Detect which cell encompasses the target text, then output its [x, y] center coordinate. 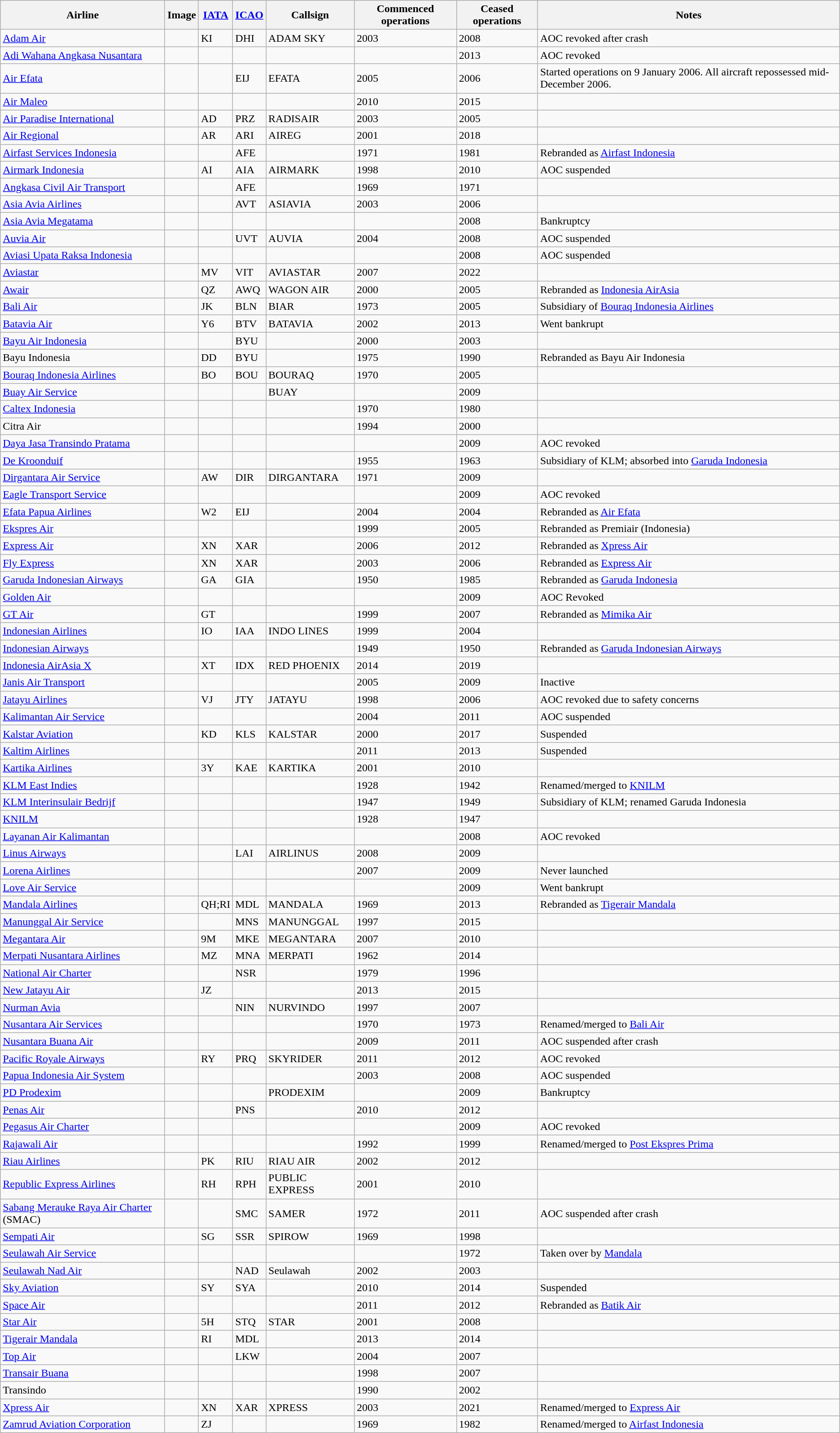
BUAY [311, 392]
Bayu Indonesia [83, 358]
Inactive [688, 682]
STAR [311, 1322]
Merpati Nusantara Airlines [83, 956]
Indonesian Airways [83, 648]
IDX [249, 665]
Y6 [215, 324]
Rebranded as Bayu Air Indonesia [688, 358]
Pacific Royale Airways [83, 1058]
RH [215, 1184]
Transair Buana [83, 1373]
Mandala Airlines [83, 905]
W2 [215, 511]
AOC Revoked [688, 597]
QZ [215, 290]
KALSTAR [311, 734]
Nusantara Buana Air [83, 1041]
Rebranded as Batik Air [688, 1305]
GT Air [83, 614]
AD [215, 119]
Riau Airlines [83, 1161]
Bali Air [83, 307]
Renamed/merged to Airfast Indonesia [688, 1424]
1979 [406, 973]
KAE [249, 768]
5H [215, 1322]
Rebranded as Xpress Air [688, 546]
Started operations on 9 January 2006. All aircraft repossessed mid-December 2006. [688, 78]
1996 [497, 973]
Citra Air [83, 426]
Buay Air Service [83, 392]
RPH [249, 1184]
Nusantara Air Services [83, 1024]
KLS [249, 734]
STQ [249, 1322]
Golden Air [83, 597]
Asia Avia Megatama [83, 221]
AOC revoked after crash [688, 38]
Dirgantara Air Service [83, 477]
SG [215, 1236]
VIT [249, 273]
DHI [249, 38]
Indonesian Airlines [83, 631]
JATAYU [311, 699]
BO [215, 375]
Seulawah [311, 1270]
MNA [249, 956]
BLN [249, 307]
Garuda Indonesian Airways [83, 580]
PNS [249, 1110]
Renamed/merged to Post Ekspres Prima [688, 1144]
Rebranded as Garuda Indonesian Airways [688, 648]
Rajawali Air [83, 1144]
Airfast Services Indonesia [83, 153]
XPRESS [311, 1407]
1992 [406, 1144]
Linus Airways [83, 853]
Caltex Indonesia [83, 409]
Space Air [83, 1305]
RIAU AIR [311, 1161]
Airline [83, 15]
Ekspres Air [83, 529]
Renamed/merged to Express Air [688, 1407]
Eagle Transport Service [83, 494]
Aviasi Upata Raksa Indonesia [83, 255]
Asia Avia Airlines [83, 204]
BIAR [311, 307]
PUBLIC EXPRESS [311, 1184]
RIU [249, 1161]
Auvia Air [83, 238]
BOURAQ [311, 375]
Kalimantan Air Service [83, 716]
AWQ [249, 290]
MEGANTARA [311, 939]
Megantara Air [83, 939]
3Y [215, 768]
SMC [249, 1213]
IATA [215, 15]
MZ [215, 956]
INDO LINES [311, 631]
NIN [249, 1007]
Rebranded as Express Air [688, 563]
AUVIA [311, 238]
Batavia Air [83, 324]
Notes [688, 15]
DIR [249, 477]
QH;RI [215, 905]
PRQ [249, 1058]
GIA [249, 580]
Sky Aviation [83, 1288]
MKE [249, 939]
Kaltim Airlines [83, 751]
Taken over by Mandala [688, 1253]
Rebranded as Indonesia AirAsia [688, 290]
Never launched [688, 870]
2017 [497, 734]
2021 [497, 1407]
MANDALA [311, 905]
Jatayu Airlines [83, 699]
1980 [497, 409]
Renamed/merged to Bali Air [688, 1024]
AIRLINUS [311, 853]
LKW [249, 1356]
ZJ [215, 1424]
IO [215, 631]
SKYRIDER [311, 1058]
Republic Express Airlines [83, 1184]
SPIROW [311, 1236]
National Air Charter [83, 973]
Airmark Indonesia [83, 170]
Transindo [83, 1390]
Sabang Merauke Raya Air Charter (SMAC) [83, 1213]
Express Air [83, 546]
New Jatayu Air [83, 990]
Star Air [83, 1322]
UVT [249, 238]
1962 [406, 956]
Callsign [311, 15]
JTY [249, 699]
Air Paradise International [83, 119]
BTV [249, 324]
BOU [249, 375]
SSR [249, 1236]
Rebranded as Premiair (Indonesia) [688, 529]
BATAVIA [311, 324]
Papua Indonesia Air System [83, 1076]
Subsidiary of Bouraq Indonesia Airlines [688, 307]
Sempati Air [83, 1236]
Kalstar Aviation [83, 734]
AIRMARK [311, 170]
MV [215, 273]
KNILM [83, 819]
2019 [497, 665]
Air Regional [83, 136]
Indonesia AirAsia X [83, 665]
Layanan Air Kalimantan [83, 836]
AR [215, 136]
Janis Air Transport [83, 682]
Penas Air [83, 1110]
Commenced operations [406, 15]
Seulawah Air Service [83, 1253]
Renamed/merged to KNILM [688, 785]
ICAO [249, 15]
Daya Jasa Transindo Pratama [83, 443]
MANUNGGAL [311, 922]
Air Efata [83, 78]
Manunggal Air Service [83, 922]
WAGON AIR [311, 290]
Nurman Avia [83, 1007]
DIRGANTARA [311, 477]
Tigerair Mandala [83, 1339]
Bouraq Indonesia Airlines [83, 375]
Air Maleo [83, 101]
Awair [83, 290]
NURVINDO [311, 1007]
De Kroonduif [83, 460]
2018 [497, 136]
1975 [406, 358]
Rebranded as Mimika Air [688, 614]
1985 [497, 580]
Ceased operations [497, 15]
Rebranded as Tigerair Mandala [688, 905]
GT [215, 614]
RY [215, 1058]
KLM East Indies [83, 785]
1963 [497, 460]
ADAM SKY [311, 38]
AVIASTAR [311, 273]
AIREG [311, 136]
Bayu Air Indonesia [83, 341]
XT [215, 665]
Adam Air [83, 38]
ASIAVIA [311, 204]
GA [215, 580]
RADISAIR [311, 119]
JZ [215, 990]
KI [215, 38]
Rebranded as Air Efata [688, 511]
2022 [497, 273]
1981 [497, 153]
1994 [406, 426]
Rebranded as Airfast Indonesia [688, 153]
Efata Papua Airlines [83, 511]
Rebranded as Garuda Indonesia [688, 580]
9M [215, 939]
Pegasus Air Charter [83, 1127]
LAI [249, 853]
IAA [249, 631]
VJ [215, 699]
KLM Interinsulair Bedrijf [83, 802]
NAD [249, 1270]
AIA [249, 170]
Love Air Service [83, 888]
Xpress Air [83, 1407]
SY [215, 1288]
Zamrud Aviation Corporation [83, 1424]
PD Prodexim [83, 1093]
Angkasa Civil Air Transport [83, 187]
RED PHOENIX [311, 665]
Image [181, 15]
1982 [497, 1424]
Kartika Airlines [83, 768]
Subsidiary of KLM; absorbed into Garuda Indonesia [688, 460]
SAMER [311, 1213]
PK [215, 1161]
MNS [249, 922]
MERPATI [311, 956]
AI [215, 170]
EFATA [311, 78]
KD [215, 734]
PRZ [249, 119]
ARI [249, 136]
NSR [249, 973]
KARTIKA [311, 768]
Adi Wahana Angkasa Nusantara [83, 55]
DD [215, 358]
Aviastar [83, 273]
Seulawah Nad Air [83, 1270]
AW [215, 477]
Subsidiary of KLM; renamed Garuda Indonesia [688, 802]
Top Air [83, 1356]
JK [215, 307]
SYA [249, 1288]
AVT [249, 204]
1955 [406, 460]
RI [215, 1339]
PRODEXIM [311, 1093]
1942 [497, 785]
Fly Express [83, 563]
AOC revoked due to safety concerns [688, 699]
Lorena Airlines [83, 870]
